For the text-containing cell, return its midpoint in [x, y] coordinate format. 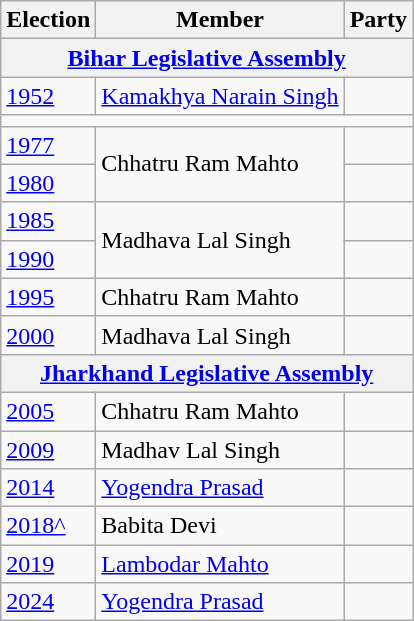
Lambodar Mahto [220, 564]
Bihar Legislative Assembly [207, 58]
Madhav Lal Singh [220, 449]
2014 [48, 488]
1985 [48, 221]
Party [378, 20]
Member [220, 20]
2009 [48, 449]
Babita Devi [220, 526]
1977 [48, 145]
2018^ [48, 526]
1952 [48, 96]
1980 [48, 183]
2005 [48, 411]
Election [48, 20]
2024 [48, 602]
1990 [48, 259]
Jharkhand Legislative Assembly [207, 373]
2000 [48, 335]
2019 [48, 564]
1995 [48, 297]
Kamakhya Narain Singh [220, 96]
